Capture the cell that displays the provided text and extract its [X, Y] central coordinate. 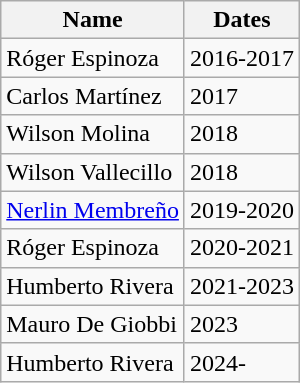
Dates [242, 20]
Nerlin Membreño [93, 210]
2017 [242, 96]
Carlos Martínez [93, 96]
2019-2020 [242, 210]
2021-2023 [242, 286]
2016-2017 [242, 58]
Wilson Molina [93, 134]
2020-2021 [242, 248]
Mauro De Giobbi [93, 324]
Wilson Vallecillo [93, 172]
2024- [242, 362]
Name [93, 20]
2023 [242, 324]
